From the cell containing the given text, extract its center point as [X, Y] coordinate. 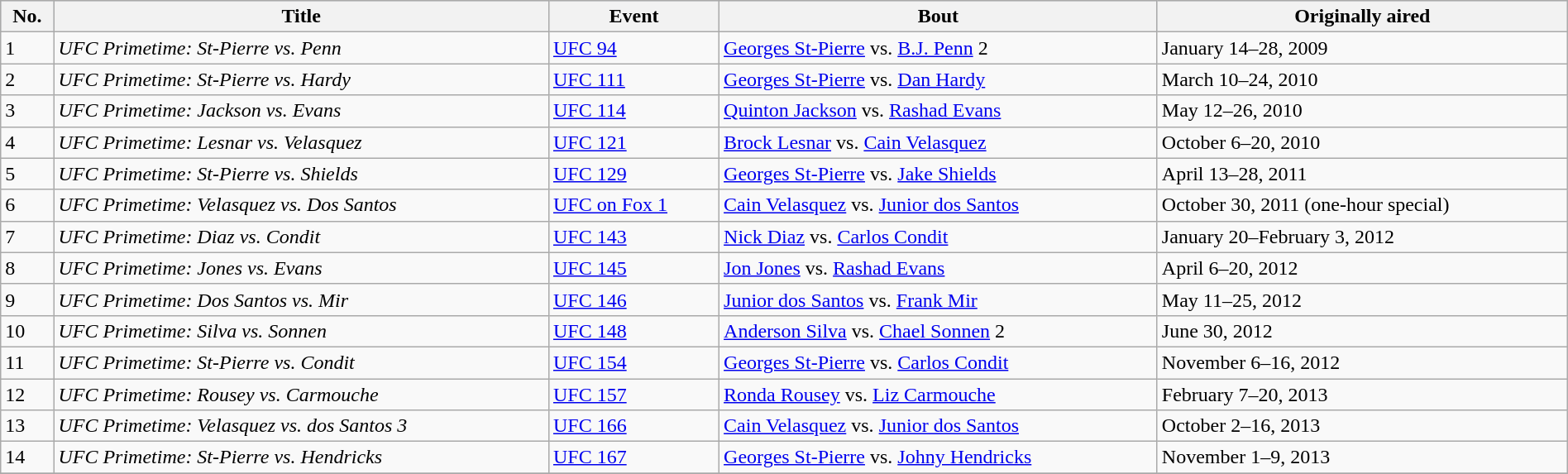
No. [27, 17]
Georges St-Pierre vs. Jake Shields [939, 174]
UFC 145 [633, 268]
June 30, 2012 [1362, 331]
UFC 148 [633, 331]
7 [27, 237]
Ronda Rousey vs. Liz Carmouche [939, 395]
May 12–26, 2010 [1362, 111]
14 [27, 457]
UFC Primetime: Jackson vs. Evans [301, 111]
UFC 167 [633, 457]
Anderson Silva vs. Chael Sonnen 2 [939, 331]
UFC 121 [633, 142]
UFC Primetime: St-Pierre vs. Condit [301, 362]
Georges St-Pierre vs. Carlos Condit [939, 362]
UFC Primetime: St-Pierre vs. Penn [301, 48]
3 [27, 111]
November 6–16, 2012 [1362, 362]
UFC Primetime: Rousey vs. Carmouche [301, 395]
5 [27, 174]
UFC Primetime: St-Pierre vs. Hendricks [301, 457]
April 13–28, 2011 [1362, 174]
UFC on Fox 1 [633, 205]
2 [27, 79]
Georges St-Pierre vs. Johny Hendricks [939, 457]
April 6–20, 2012 [1362, 268]
UFC 157 [633, 395]
Bout [939, 17]
Georges St-Pierre vs. Dan Hardy [939, 79]
UFC 129 [633, 174]
Brock Lesnar vs. Cain Velasquez [939, 142]
Title [301, 17]
May 11–25, 2012 [1362, 299]
8 [27, 268]
October 2–16, 2013 [1362, 426]
October 6–20, 2010 [1362, 142]
UFC 166 [633, 426]
UFC 114 [633, 111]
UFC Primetime: Velasquez vs. Dos Santos [301, 205]
11 [27, 362]
6 [27, 205]
Junior dos Santos vs. Frank Mir [939, 299]
4 [27, 142]
October 30, 2011 (one-hour special) [1362, 205]
January 20–February 3, 2012 [1362, 237]
Originally aired [1362, 17]
Quinton Jackson vs. Rashad Evans [939, 111]
Georges St-Pierre vs. B.J. Penn 2 [939, 48]
9 [27, 299]
12 [27, 395]
UFC Primetime: Silva vs. Sonnen [301, 331]
UFC 154 [633, 362]
UFC Primetime: St-Pierre vs. Shields [301, 174]
UFC 111 [633, 79]
UFC Primetime: Velasquez vs. dos Santos 3 [301, 426]
Jon Jones vs. Rashad Evans [939, 268]
UFC 146 [633, 299]
1 [27, 48]
Event [633, 17]
UFC Primetime: St-Pierre vs. Hardy [301, 79]
November 1–9, 2013 [1362, 457]
UFC Primetime: Dos Santos vs. Mir [301, 299]
UFC 143 [633, 237]
UFC Primetime: Jones vs. Evans [301, 268]
January 14–28, 2009 [1362, 48]
March 10–24, 2010 [1362, 79]
13 [27, 426]
UFC 94 [633, 48]
UFC Primetime: Lesnar vs. Velasquez [301, 142]
Nick Diaz vs. Carlos Condit [939, 237]
10 [27, 331]
UFC Primetime: Diaz vs. Condit [301, 237]
February 7–20, 2013 [1362, 395]
